Determine the (X, Y) coordinate at the center of the cell enclosing the given text.  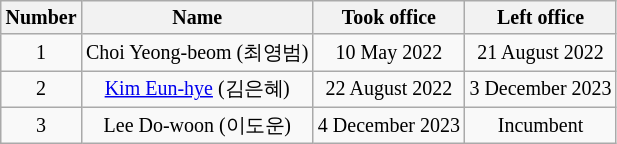
3 (42, 125)
2 (42, 89)
10 May 2022 (389, 53)
Kim Eun-hye (김은혜) (197, 89)
22 August 2022 (389, 89)
21 August 2022 (541, 53)
Incumbent (541, 125)
1 (42, 53)
Lee Do-woon (이도운) (197, 125)
Number (42, 18)
Took office (389, 18)
Choi Yeong-beom (최영범) (197, 53)
Left office (541, 18)
Name (197, 18)
3 December 2023 (541, 89)
4 December 2023 (389, 125)
